Determine the [x, y] coordinate at the center of the cell enclosing the given text.  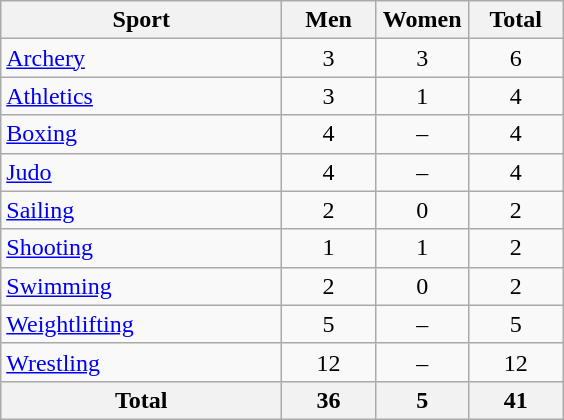
41 [516, 400]
Judo [142, 172]
Sailing [142, 210]
Women [422, 20]
Swimming [142, 286]
Shooting [142, 248]
Weightlifting [142, 324]
Men [329, 20]
Archery [142, 58]
Sport [142, 20]
36 [329, 400]
6 [516, 58]
Wrestling [142, 362]
Boxing [142, 134]
Athletics [142, 96]
